Output the [X, Y] coordinate of the center of the cell containing the given text.  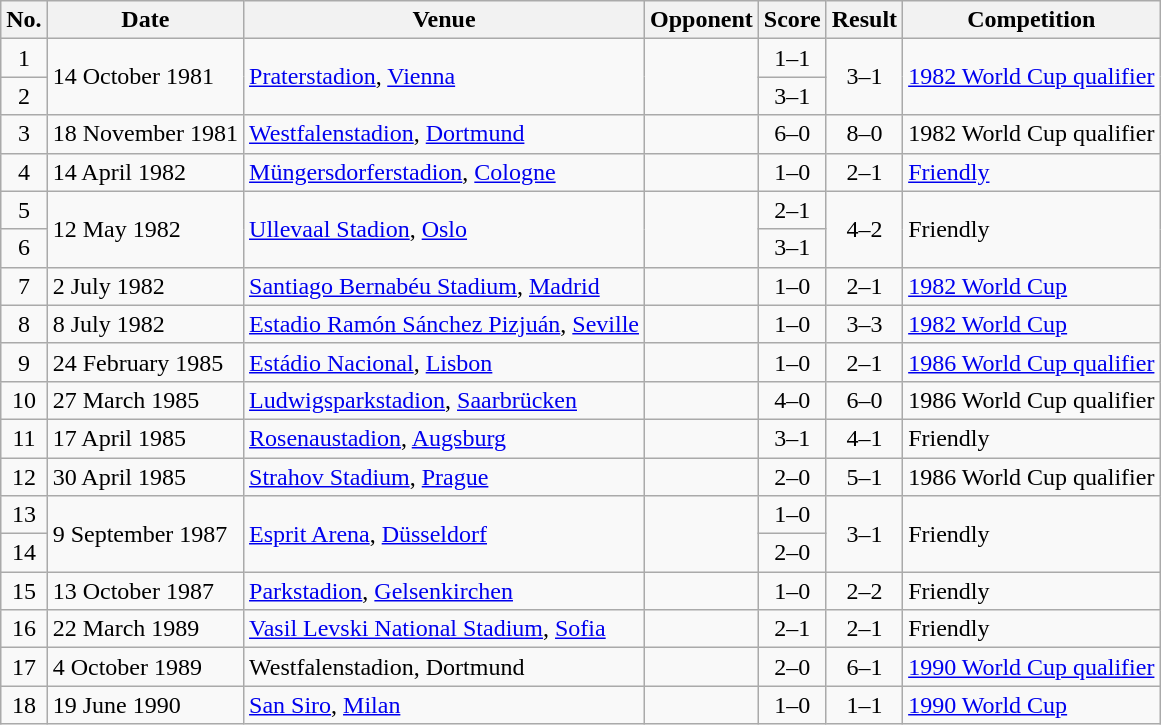
16 [24, 629]
11 [24, 438]
Esprit Arena, Düsseldorf [444, 534]
8–0 [864, 134]
Ludwigsparkstadion, Saarbrücken [444, 400]
22 March 1989 [145, 629]
5–1 [864, 477]
4 [24, 172]
15 [24, 591]
12 May 1982 [145, 229]
9 [24, 362]
Estádio Nacional, Lisbon [444, 362]
4 October 1989 [145, 667]
14 April 1982 [145, 172]
1990 World Cup qualifier [1032, 667]
Santiago Bernabéu Stadium, Madrid [444, 286]
Competition [1032, 20]
Vasil Levski National Stadium, Sofia [444, 629]
24 February 1985 [145, 362]
Strahov Stadium, Prague [444, 477]
7 [24, 286]
14 [24, 553]
8 July 1982 [145, 324]
Venue [444, 20]
13 [24, 515]
Estadio Ramón Sánchez Pizjuán, Seville [444, 324]
6–1 [864, 667]
5 [24, 210]
9 September 1987 [145, 534]
14 October 1981 [145, 77]
18 [24, 705]
17 [24, 667]
2 July 1982 [145, 286]
Opponent [702, 20]
Rosenaustadion, Augsburg [444, 438]
6 [24, 248]
12 [24, 477]
2–2 [864, 591]
Parkstadion, Gelsenkirchen [444, 591]
No. [24, 20]
Ullevaal Stadion, Oslo [444, 229]
Date [145, 20]
Score [792, 20]
30 April 1985 [145, 477]
27 March 1985 [145, 400]
3 [24, 134]
2 [24, 96]
1 [24, 58]
4–1 [864, 438]
4–0 [792, 400]
Praterstadion, Vienna [444, 77]
17 April 1985 [145, 438]
Result [864, 20]
13 October 1987 [145, 591]
19 June 1990 [145, 705]
Müngersdorferstadion, Cologne [444, 172]
1990 World Cup [1032, 705]
18 November 1981 [145, 134]
8 [24, 324]
4–2 [864, 229]
San Siro, Milan [444, 705]
3–3 [864, 324]
10 [24, 400]
